Capture the cell that displays the provided text and extract its [X, Y] central coordinate. 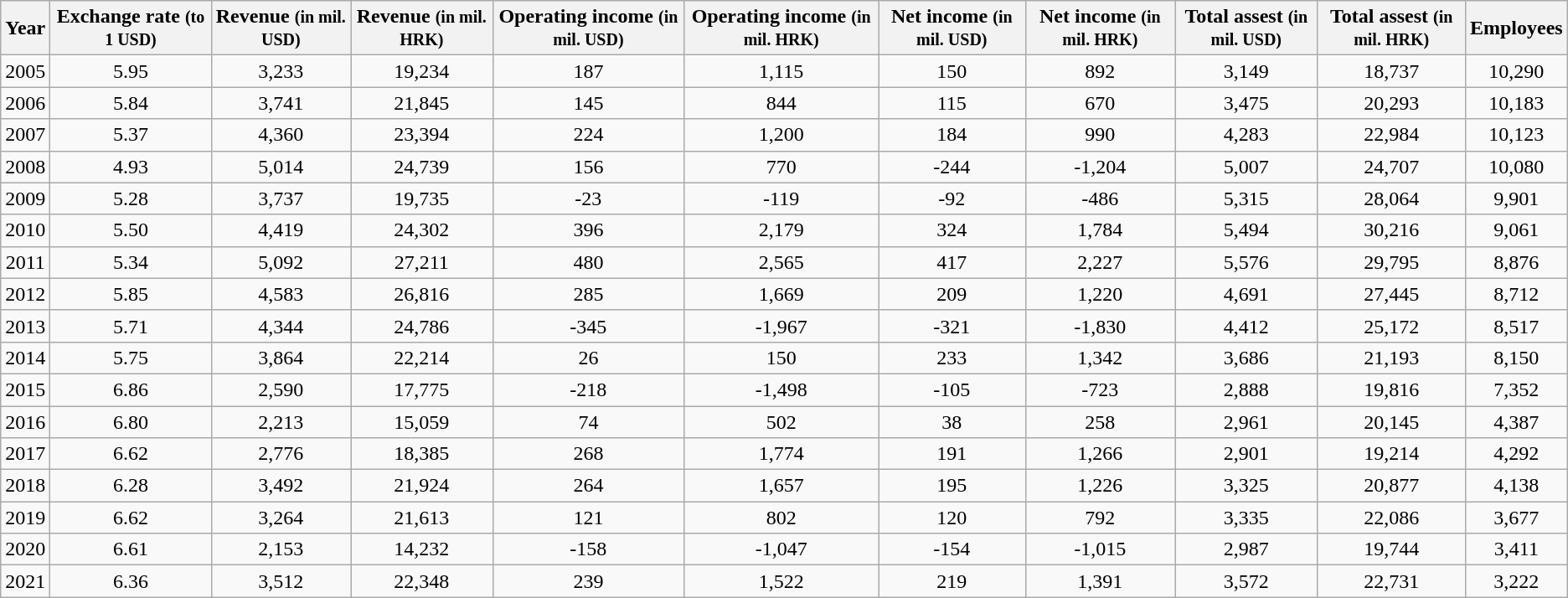
2,153 [281, 549]
Net income (in mil. USD) [952, 28]
10,290 [1516, 71]
24,707 [1392, 167]
2021 [25, 581]
5,092 [281, 262]
24,786 [421, 326]
24,302 [421, 230]
770 [781, 167]
9,901 [1516, 198]
-105 [952, 389]
224 [588, 135]
4,691 [1246, 294]
8,712 [1516, 294]
3,149 [1246, 71]
3,512 [281, 581]
1,669 [781, 294]
8,150 [1516, 358]
23,394 [421, 135]
417 [952, 262]
Exchange rate (to 1 USD) [131, 28]
-244 [952, 167]
4,360 [281, 135]
28,064 [1392, 198]
2008 [25, 167]
-158 [588, 549]
5,494 [1246, 230]
25,172 [1392, 326]
5,014 [281, 167]
22,984 [1392, 135]
22,086 [1392, 518]
-723 [1101, 389]
-1,967 [781, 326]
Total assest (in mil. HRK) [1392, 28]
26,816 [421, 294]
2,590 [281, 389]
2007 [25, 135]
990 [1101, 135]
-321 [952, 326]
Revenue (in mil. HRK) [421, 28]
792 [1101, 518]
10,123 [1516, 135]
6.28 [131, 486]
3,741 [281, 103]
19,214 [1392, 454]
191 [952, 454]
3,737 [281, 198]
21,613 [421, 518]
-23 [588, 198]
2,987 [1246, 549]
6.86 [131, 389]
2017 [25, 454]
187 [588, 71]
2019 [25, 518]
18,737 [1392, 71]
258 [1101, 421]
2,901 [1246, 454]
19,234 [421, 71]
5.71 [131, 326]
1,784 [1101, 230]
19,816 [1392, 389]
4.93 [131, 167]
19,744 [1392, 549]
10,183 [1516, 103]
2005 [25, 71]
-486 [1101, 198]
2014 [25, 358]
8,517 [1516, 326]
1,657 [781, 486]
2006 [25, 103]
Year [25, 28]
-345 [588, 326]
3,686 [1246, 358]
1,115 [781, 71]
21,193 [1392, 358]
209 [952, 294]
27,445 [1392, 294]
4,292 [1516, 454]
264 [588, 486]
120 [952, 518]
5.28 [131, 198]
22,214 [421, 358]
195 [952, 486]
20,145 [1392, 421]
-1,830 [1101, 326]
-154 [952, 549]
239 [588, 581]
29,795 [1392, 262]
1,774 [781, 454]
4,344 [281, 326]
2016 [25, 421]
5.84 [131, 103]
Operating income (in mil. USD) [588, 28]
21,845 [421, 103]
20,877 [1392, 486]
219 [952, 581]
5,576 [1246, 262]
5.34 [131, 262]
26 [588, 358]
5,007 [1246, 167]
844 [781, 103]
1,200 [781, 135]
1,342 [1101, 358]
22,731 [1392, 581]
Total assest (in mil. USD) [1246, 28]
22,348 [421, 581]
-119 [781, 198]
3,325 [1246, 486]
2010 [25, 230]
184 [952, 135]
6.80 [131, 421]
1,391 [1101, 581]
-1,015 [1101, 549]
502 [781, 421]
5.95 [131, 71]
396 [588, 230]
15,059 [421, 421]
4,419 [281, 230]
18,385 [421, 454]
5.75 [131, 358]
2012 [25, 294]
3,222 [1516, 581]
2,565 [781, 262]
9,061 [1516, 230]
3,572 [1246, 581]
3,677 [1516, 518]
5.50 [131, 230]
-1,047 [781, 549]
2,961 [1246, 421]
2009 [25, 198]
30,216 [1392, 230]
3,233 [281, 71]
670 [1101, 103]
5.37 [131, 135]
5,315 [1246, 198]
74 [588, 421]
17,775 [421, 389]
4,412 [1246, 326]
24,739 [421, 167]
3,411 [1516, 549]
-218 [588, 389]
Operating income (in mil. HRK) [781, 28]
1,522 [781, 581]
4,387 [1516, 421]
233 [952, 358]
-1,204 [1101, 167]
Revenue (in mil. USD) [281, 28]
2018 [25, 486]
6.36 [131, 581]
1,266 [1101, 454]
27,211 [421, 262]
4,283 [1246, 135]
802 [781, 518]
3,492 [281, 486]
145 [588, 103]
5.85 [131, 294]
3,475 [1246, 103]
-1,498 [781, 389]
19,735 [421, 198]
115 [952, 103]
14,232 [421, 549]
Net income (in mil. HRK) [1101, 28]
20,293 [1392, 103]
21,924 [421, 486]
2013 [25, 326]
2,213 [281, 421]
2020 [25, 549]
2011 [25, 262]
3,864 [281, 358]
4,138 [1516, 486]
156 [588, 167]
268 [588, 454]
2,888 [1246, 389]
2,179 [781, 230]
7,352 [1516, 389]
1,220 [1101, 294]
2,227 [1101, 262]
121 [588, 518]
-92 [952, 198]
480 [588, 262]
1,226 [1101, 486]
38 [952, 421]
2015 [25, 389]
6.61 [131, 549]
2,776 [281, 454]
324 [952, 230]
3,264 [281, 518]
3,335 [1246, 518]
8,876 [1516, 262]
4,583 [281, 294]
892 [1101, 71]
10,080 [1516, 167]
Employees [1516, 28]
285 [588, 294]
